Search for the cell housing the specified text and yield its (X, Y) center coordinate. 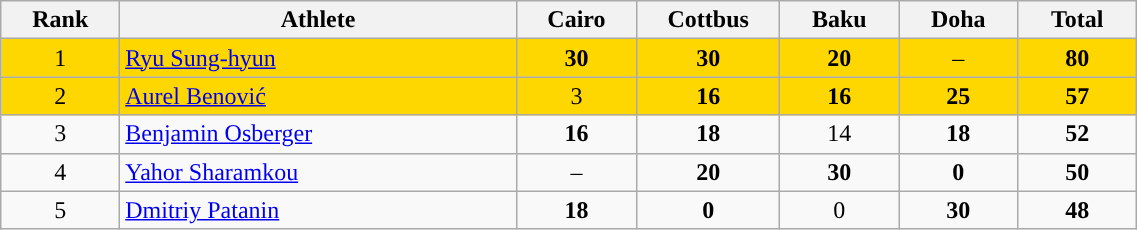
48 (1078, 210)
Rank (60, 20)
Total (1078, 20)
80 (1078, 58)
Athlete (318, 20)
Cottbus (708, 20)
Dmitriy Patanin (318, 210)
5 (60, 210)
Doha (958, 20)
1 (60, 58)
Baku (840, 20)
Cairo (576, 20)
52 (1078, 134)
Aurel Benović (318, 96)
2 (60, 96)
25 (958, 96)
4 (60, 172)
14 (840, 134)
57 (1078, 96)
Yahor Sharamkou (318, 172)
50 (1078, 172)
Benjamin Osberger (318, 134)
Ryu Sung-hyun (318, 58)
